For the text-containing cell, return its midpoint in [x, y] coordinate format. 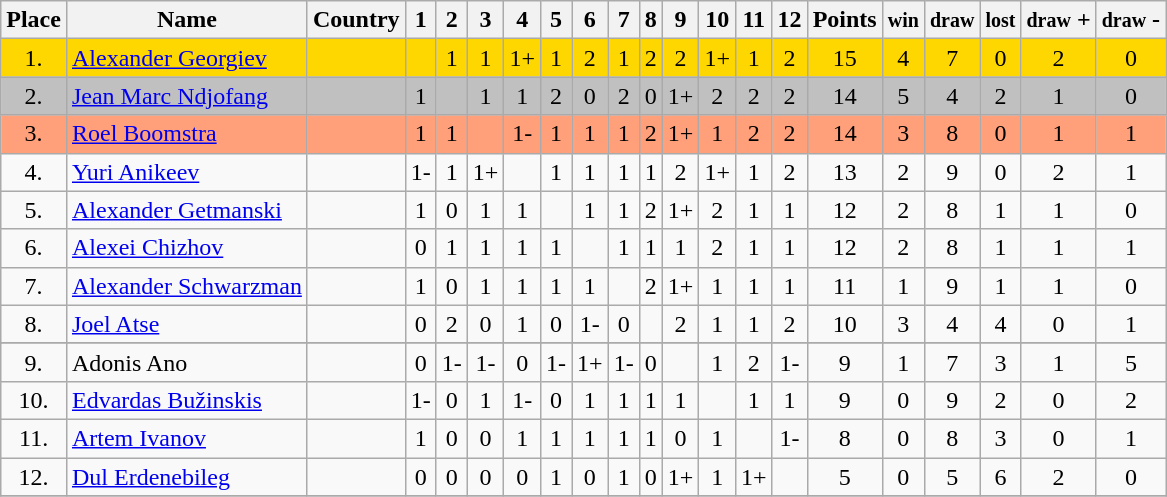
Adonis Ano [186, 362]
Alexander Georgiev [186, 58]
Alexander Getmanski [186, 210]
Alexander Schwarzman [186, 286]
draw + [1058, 20]
3. [34, 134]
Jean Marc Ndjofang [186, 96]
9. [34, 362]
11. [34, 438]
1. [34, 58]
lost [1000, 20]
7. [34, 286]
Alexei Chizhov [186, 248]
draw [952, 20]
Edvardas Bužinskis [186, 400]
4. [34, 172]
10. [34, 400]
13 [844, 172]
5. [34, 210]
Country [356, 20]
12. [34, 477]
win [903, 20]
Joel Atse [186, 324]
Place [34, 20]
Yuri Anikeev [186, 172]
6. [34, 248]
Points [844, 20]
15 [844, 58]
2. [34, 96]
Name [186, 20]
8. [34, 324]
Artem Ivanov [186, 438]
Dul Erdenebileg [186, 477]
Roel Boomstra [186, 134]
draw - [1130, 20]
